Return the [x, y] coordinate for the center point of the cell that contains the specified text.  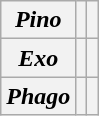
Pino [38, 20]
Phago [38, 96]
Exo [38, 58]
